Scan for the cell matching the given text and deliver its (X, Y) coordinate at center. 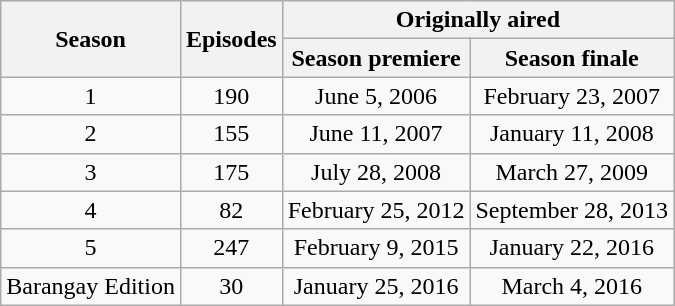
Season premiere (376, 58)
5 (91, 248)
190 (231, 96)
June 5, 2006 (376, 96)
February 23, 2007 (572, 96)
30 (231, 286)
2 (91, 134)
Barangay Edition (91, 286)
January 22, 2016 (572, 248)
February 25, 2012 (376, 210)
175 (231, 172)
Originally aired (478, 20)
4 (91, 210)
July 28, 2008 (376, 172)
155 (231, 134)
247 (231, 248)
January 11, 2008 (572, 134)
September 28, 2013 (572, 210)
1 (91, 96)
Episodes (231, 39)
February 9, 2015 (376, 248)
June 11, 2007 (376, 134)
Season (91, 39)
82 (231, 210)
January 25, 2016 (376, 286)
March 27, 2009 (572, 172)
Season finale (572, 58)
March 4, 2016 (572, 286)
3 (91, 172)
